Return the (X, Y) coordinate for the center point of the cell that contains the specified text.  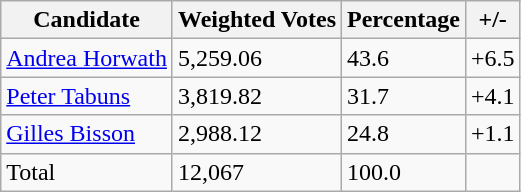
5,259.06 (256, 58)
+/- (492, 20)
Gilles Bisson (87, 134)
3,819.82 (256, 96)
24.8 (404, 134)
Andrea Horwath (87, 58)
31.7 (404, 96)
+4.1 (492, 96)
12,067 (256, 172)
Total (87, 172)
100.0 (404, 172)
+6.5 (492, 58)
Candidate (87, 20)
Weighted Votes (256, 20)
Peter Tabuns (87, 96)
43.6 (404, 58)
Percentage (404, 20)
+1.1 (492, 134)
2,988.12 (256, 134)
